Search for the cell housing the specified text and yield its (X, Y) center coordinate. 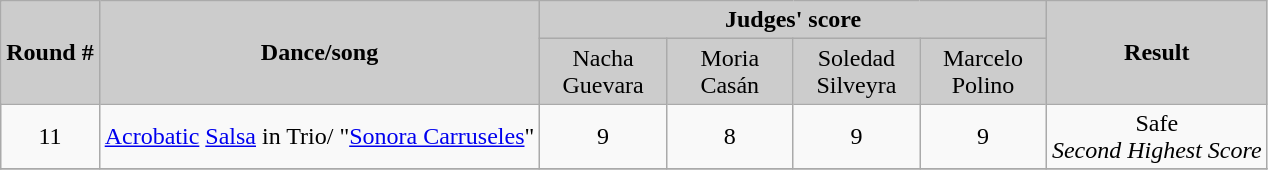
SoledadSilveyra (856, 72)
SafeSecond Highest Score (1156, 136)
NachaGuevara (604, 72)
Acrobatic Salsa in Trio/ "Sonora Carruseles" (320, 136)
MoriaCasán (730, 72)
Result (1156, 52)
Judges' score (794, 20)
11 (50, 136)
8 (730, 136)
Round # (50, 52)
MarceloPolino (984, 72)
Dance/song (320, 52)
